Provide the [x, y] coordinate of the cell's center where the given text is located.  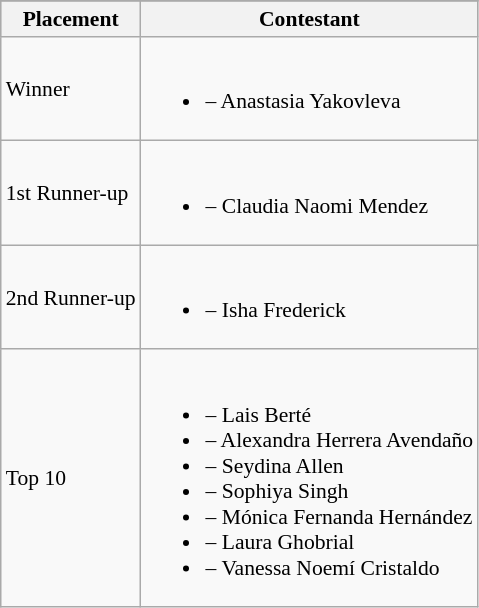
– Anastasia Yakovleva [310, 89]
1st Runner-up [71, 193]
Placement [71, 19]
– Claudia Naomi Mendez [310, 193]
– Lais Berté – Alexandra Herrera Avendaño – Seydina Allen – Sophiya Singh – Mónica Fernanda Hernández – Laura Ghobrial – Vanessa Noemí Cristaldo [310, 478]
2nd Runner-up [71, 297]
Top 10 [71, 478]
– Isha Frederick [310, 297]
Winner [71, 89]
Contestant [310, 19]
